Provide the [x, y] coordinate of the cell's center where the given text is located.  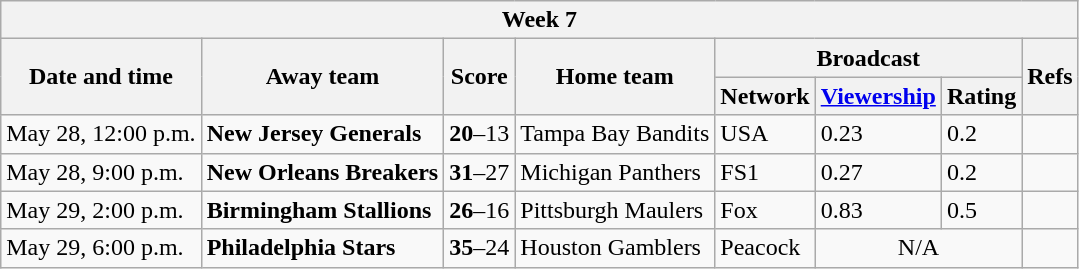
Away team [322, 77]
May 28, 9:00 p.m. [101, 172]
May 29, 2:00 p.m. [101, 210]
New Jersey Generals [322, 134]
Birmingham Stallions [322, 210]
Philadelphia Stars [322, 248]
0.83 [878, 210]
Fox [765, 210]
Pittsburgh Maulers [615, 210]
Houston Gamblers [615, 248]
Peacock [765, 248]
31–27 [480, 172]
Viewership [878, 96]
N/A [918, 248]
Home team [615, 77]
0.23 [878, 134]
35–24 [480, 248]
May 28, 12:00 p.m. [101, 134]
20–13 [480, 134]
0.27 [878, 172]
0.5 [981, 210]
Tampa Bay Bandits [615, 134]
Score [480, 77]
FS1 [765, 172]
Broadcast [868, 58]
Refs [1050, 77]
Date and time [101, 77]
New Orleans Breakers [322, 172]
Network [765, 96]
May 29, 6:00 p.m. [101, 248]
USA [765, 134]
Michigan Panthers [615, 172]
Rating [981, 96]
26–16 [480, 210]
Week 7 [540, 20]
